Detect which cell encompasses the target text, then output its (X, Y) center coordinate. 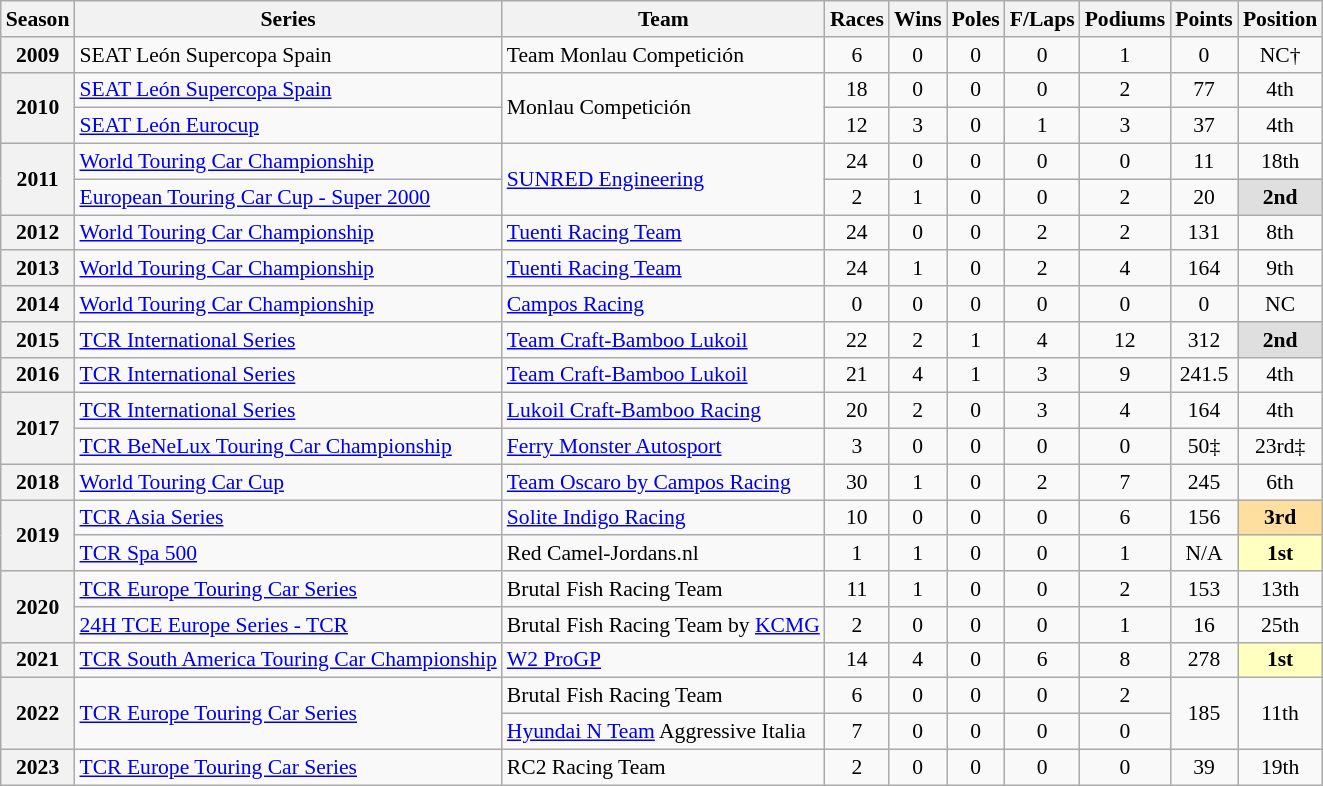
TCR BeNeLux Touring Car Championship (288, 447)
RC2 Racing Team (664, 767)
Series (288, 19)
2019 (38, 536)
Season (38, 19)
156 (1204, 518)
SEAT León Eurocup (288, 126)
18th (1280, 162)
World Touring Car Cup (288, 482)
11th (1280, 714)
2021 (38, 660)
2015 (38, 340)
312 (1204, 340)
37 (1204, 126)
19th (1280, 767)
Campos Racing (664, 304)
TCR South America Touring Car Championship (288, 660)
SUNRED Engineering (664, 180)
Position (1280, 19)
Team Monlau Competición (664, 55)
25th (1280, 625)
6th (1280, 482)
30 (857, 482)
TCR Spa 500 (288, 554)
10 (857, 518)
NC (1280, 304)
Solite Indigo Racing (664, 518)
8th (1280, 233)
F/Laps (1042, 19)
8 (1126, 660)
9th (1280, 269)
22 (857, 340)
2012 (38, 233)
2016 (38, 375)
2011 (38, 180)
Poles (976, 19)
241.5 (1204, 375)
European Touring Car Cup - Super 2000 (288, 197)
Brutal Fish Racing Team by KCMG (664, 625)
Podiums (1126, 19)
2017 (38, 428)
50‡ (1204, 447)
TCR Asia Series (288, 518)
2014 (38, 304)
Red Camel-Jordans.nl (664, 554)
Ferry Monster Autosport (664, 447)
9 (1126, 375)
2009 (38, 55)
Lukoil Craft-Bamboo Racing (664, 411)
N/A (1204, 554)
W2 ProGP (664, 660)
131 (1204, 233)
13th (1280, 589)
3rd (1280, 518)
24H TCE Europe Series - TCR (288, 625)
2018 (38, 482)
NC† (1280, 55)
39 (1204, 767)
18 (857, 90)
2010 (38, 108)
21 (857, 375)
278 (1204, 660)
185 (1204, 714)
77 (1204, 90)
Team Oscaro by Campos Racing (664, 482)
14 (857, 660)
16 (1204, 625)
2023 (38, 767)
2022 (38, 714)
2020 (38, 606)
245 (1204, 482)
Points (1204, 19)
Team (664, 19)
2013 (38, 269)
23rd‡ (1280, 447)
153 (1204, 589)
Races (857, 19)
Hyundai N Team Aggressive Italia (664, 732)
Wins (918, 19)
Monlau Competición (664, 108)
